For the text-containing cell, return its midpoint in [x, y] coordinate format. 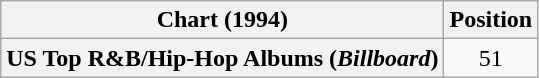
51 [491, 58]
US Top R&B/Hip-Hop Albums (Billboard) [222, 58]
Chart (1994) [222, 20]
Position [491, 20]
